Detect which cell encompasses the target text, then output its (X, Y) center coordinate. 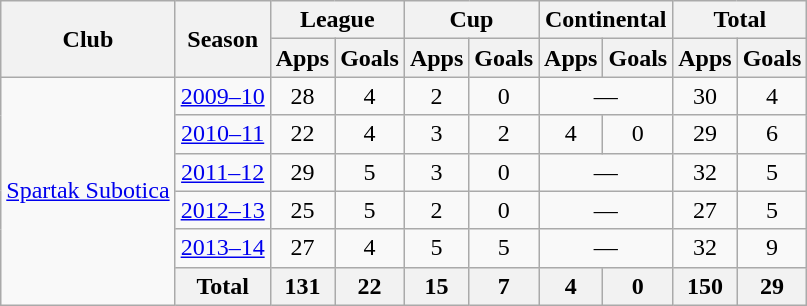
2010–11 (222, 134)
7 (504, 286)
15 (436, 286)
2012–13 (222, 210)
131 (302, 286)
9 (772, 248)
150 (705, 286)
2013–14 (222, 248)
2009–10 (222, 96)
25 (302, 210)
Club (88, 39)
28 (302, 96)
Spartak Subotica (88, 191)
Season (222, 39)
6 (772, 134)
Continental (606, 20)
2011–12 (222, 172)
Cup (471, 20)
30 (705, 96)
League (337, 20)
